From the cell containing the given text, extract its center point as (X, Y) coordinate. 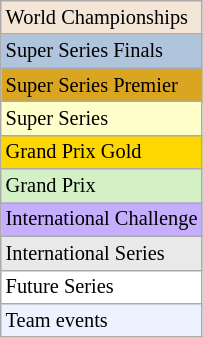
Grand Prix (102, 186)
Super Series Finals (102, 51)
International Challenge (102, 219)
International Series (102, 253)
Future Series (102, 287)
Super Series (102, 118)
Super Series Premier (102, 85)
World Championships (102, 17)
Team events (102, 320)
Grand Prix Gold (102, 152)
